Return (x, y) of the center of cell containing provided text 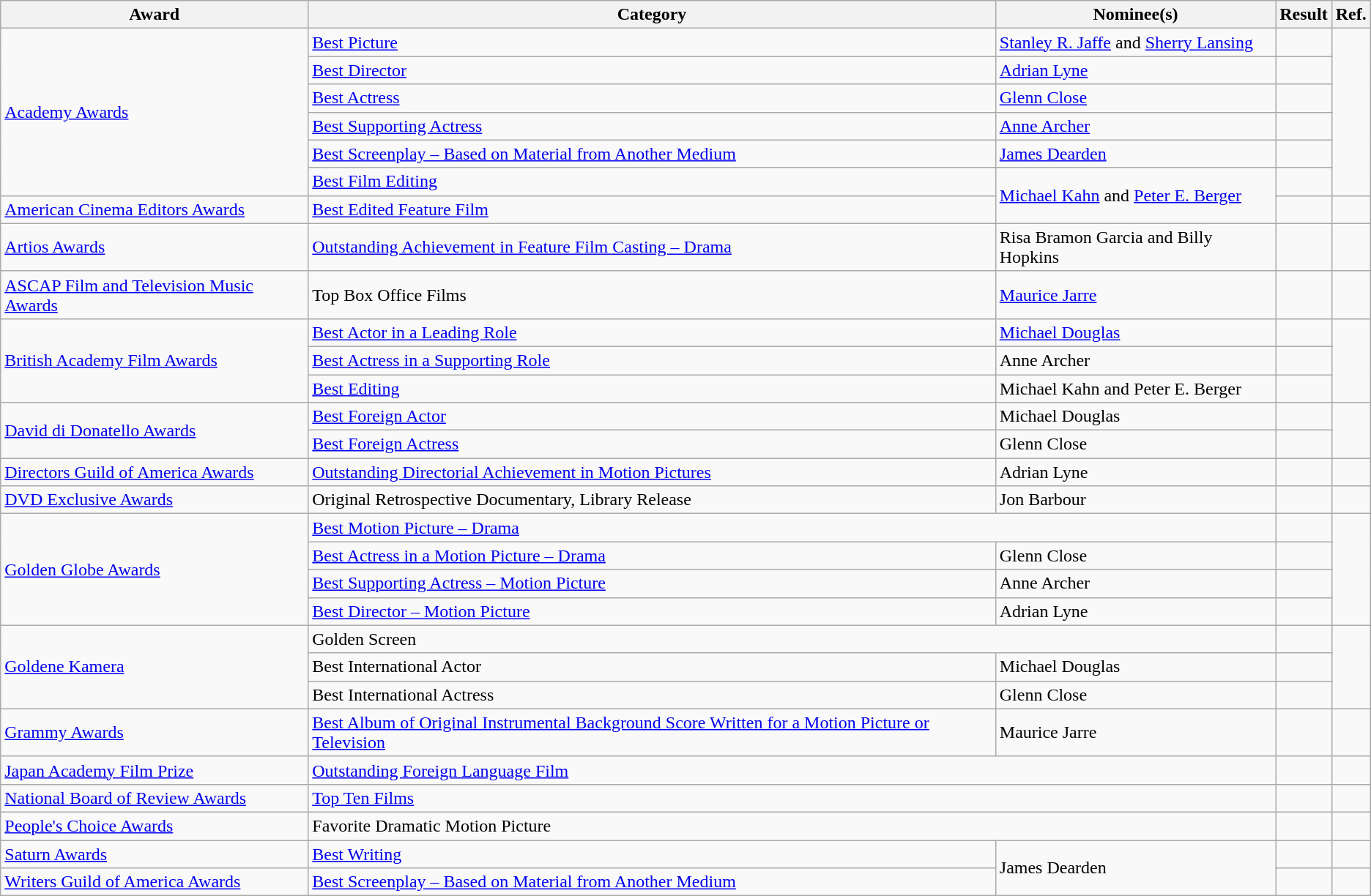
Goldene Kamera (155, 667)
Favorite Dramatic Motion Picture (792, 826)
Best Director (652, 70)
British Academy Film Awards (155, 360)
Golden Globe Awards (155, 570)
Best Film Editing (652, 182)
Result (1304, 15)
People's Choice Awards (155, 826)
David di Donatello Awards (155, 430)
Best Foreign Actor (652, 417)
Golden Screen (792, 639)
Best Album of Original Instrumental Background Score Written for a Motion Picture or Television (652, 732)
Best Actress (652, 98)
Saturn Awards (155, 854)
Writers Guild of America Awards (155, 882)
Best Writing (652, 854)
Original Retrospective Documentary, Library Release (652, 500)
Best International Actor (652, 667)
Top Ten Films (792, 798)
Best Editing (652, 389)
Outstanding Directorial Achievement in Motion Pictures (652, 472)
Risa Bramon Garcia and Billy Hopkins (1135, 247)
Best Foreign Actress (652, 444)
Top Box Office Films (652, 294)
Best Actor in a Leading Role (652, 332)
Best Supporting Actress (652, 126)
Outstanding Foreign Language Film (792, 770)
Award (155, 15)
Category (652, 15)
Best International Actress (652, 695)
Best Motion Picture – Drama (792, 528)
Best Picture (652, 42)
American Cinema Editors Awards (155, 209)
Best Director – Motion Picture (652, 611)
ASCAP Film and Television Music Awards (155, 294)
National Board of Review Awards (155, 798)
Grammy Awards (155, 732)
Best Actress in a Supporting Role (652, 360)
Directors Guild of America Awards (155, 472)
Best Supporting Actress – Motion Picture (652, 583)
Outstanding Achievement in Feature Film Casting – Drama (652, 247)
Artios Awards (155, 247)
Ref. (1350, 15)
Stanley R. Jaffe and Sherry Lansing (1135, 42)
Best Actress in a Motion Picture – Drama (652, 556)
DVD Exclusive Awards (155, 500)
Best Edited Feature Film (652, 209)
Jon Barbour (1135, 500)
Japan Academy Film Prize (155, 770)
Nominee(s) (1135, 15)
Academy Awards (155, 112)
